Output the [X, Y] coordinate of the center of the cell containing the given text.  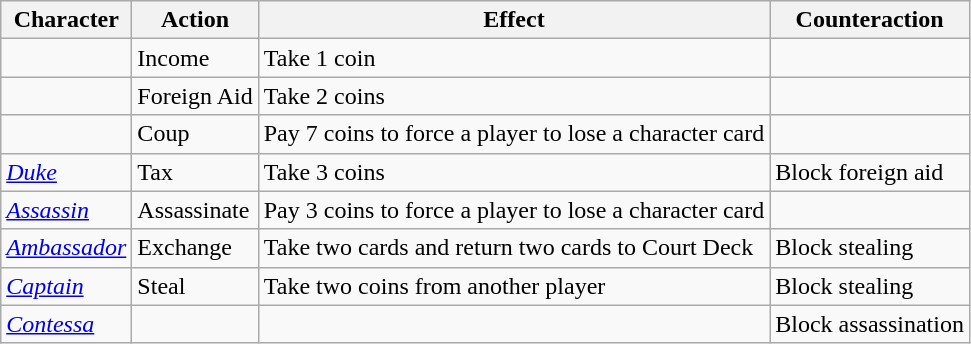
Take two cards and return two cards to Court Deck [514, 248]
Take two coins from another player [514, 286]
Duke [66, 172]
Take 2 coins [514, 96]
Block assassination [870, 324]
Captain [66, 286]
Foreign Aid [195, 96]
Pay 3 coins to force a player to lose a character card [514, 210]
Ambassador [66, 248]
Pay 7 coins to force a player to lose a character card [514, 134]
Income [195, 58]
Take 1 coin [514, 58]
Contessa [66, 324]
Assassin [66, 210]
Exchange [195, 248]
Effect [514, 20]
Tax [195, 172]
Action [195, 20]
Block foreign aid [870, 172]
Coup [195, 134]
Character [66, 20]
Steal [195, 286]
Counteraction [870, 20]
Take 3 coins [514, 172]
Assassinate [195, 210]
